Extract the (x, y) coordinate from the center of the cell holding the provided text.  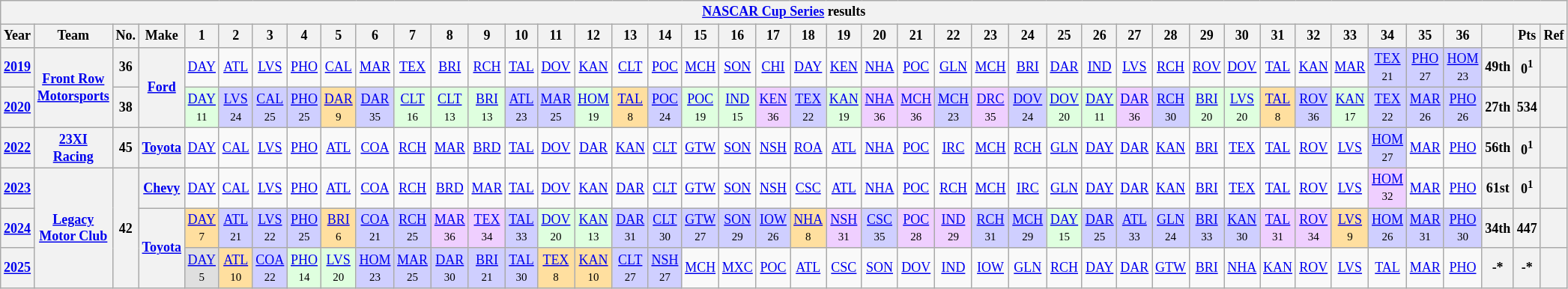
18 (808, 36)
BRI13 (487, 108)
7 (413, 36)
PHO26 (1462, 108)
19 (844, 36)
POC19 (700, 108)
KAN10 (593, 268)
49th (1498, 67)
26 (1100, 36)
HOM26 (1387, 228)
11 (556, 36)
COA21 (375, 228)
Make (162, 36)
PHO27 (1425, 67)
DRC35 (990, 108)
RCH30 (1171, 108)
HOM19 (593, 108)
13 (630, 36)
No. (126, 36)
23XI Racing (73, 147)
35 (1425, 36)
2024 (18, 228)
NASCAR Cup Series results (784, 12)
24 (1028, 36)
Year (18, 36)
DAR36 (1134, 108)
BRI33 (1206, 228)
BRI6 (339, 228)
33 (1350, 36)
MAR26 (1425, 108)
34th (1498, 228)
POC24 (665, 108)
NHA8 (808, 228)
17 (773, 36)
447 (1527, 228)
CHI (773, 67)
42 (126, 228)
25 (1065, 36)
10 (521, 36)
MXC (737, 268)
3 (270, 36)
DOV24 (1028, 108)
PHO30 (1462, 228)
KAN17 (1350, 108)
PHO14 (304, 268)
NSH27 (665, 268)
2 (235, 36)
DAR30 (449, 268)
TAL30 (521, 268)
IND29 (954, 228)
8 (449, 36)
27 (1134, 36)
DAY5 (202, 268)
9 (487, 36)
TAL33 (521, 228)
POC28 (916, 228)
34 (1387, 36)
15 (700, 36)
32 (1313, 36)
28 (1171, 36)
MCH29 (1028, 228)
NSH31 (844, 228)
ROA (808, 147)
45 (126, 147)
LVS9 (1350, 228)
61st (1498, 188)
DAY7 (202, 228)
5 (339, 36)
Ref (1554, 36)
2022 (18, 147)
22 (954, 36)
27th (1498, 108)
KEN (844, 67)
TAL31 (1278, 228)
ATL10 (235, 268)
MAR36 (449, 228)
Chevy (162, 188)
ATL21 (235, 228)
IND15 (737, 108)
COA22 (270, 268)
MAR31 (1425, 228)
38 (126, 108)
DAR31 (630, 228)
BRI20 (1206, 108)
KAN13 (593, 228)
Team (73, 36)
IOW (990, 268)
ATL23 (521, 108)
BRI21 (487, 268)
14 (665, 36)
21 (916, 36)
Legacy Motor Club (73, 228)
RCH31 (990, 228)
29 (1206, 36)
Ford (162, 87)
2025 (18, 268)
GTW27 (700, 228)
2020 (18, 108)
DAR25 (1100, 228)
2019 (18, 67)
31 (1278, 36)
23 (990, 36)
DAR9 (339, 108)
1 (202, 36)
Front Row Motorsports (73, 87)
TEX8 (556, 268)
CAL25 (270, 108)
56th (1498, 147)
LVS22 (270, 228)
20 (880, 36)
NHA36 (880, 108)
CLT30 (665, 228)
ROV34 (1313, 228)
DAR35 (375, 108)
SON29 (737, 228)
CSC35 (880, 228)
DAY15 (1065, 228)
LVS24 (235, 108)
4 (304, 36)
RCH25 (413, 228)
16 (737, 36)
MCH23 (954, 108)
GLN24 (1171, 228)
ROV36 (1313, 108)
TEX34 (487, 228)
CLT16 (413, 108)
KAN30 (1242, 228)
TEX21 (1387, 67)
CLT13 (449, 108)
IOW26 (773, 228)
12 (593, 36)
2023 (18, 188)
6 (375, 36)
CLT27 (630, 268)
MCH36 (916, 108)
KEN36 (773, 108)
KAN19 (844, 108)
HOM32 (1387, 188)
30 (1242, 36)
HOM27 (1387, 147)
534 (1527, 108)
Pts (1527, 36)
ATL33 (1134, 228)
